For the text-containing cell, return its midpoint in [x, y] coordinate format. 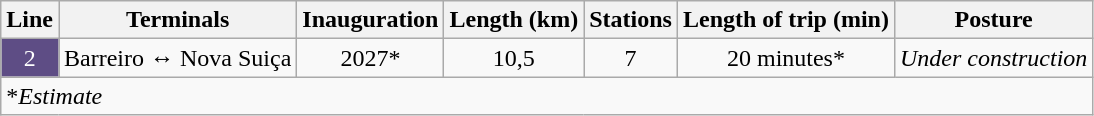
20 minutes* [786, 58]
Length of trip (min) [786, 20]
2 [30, 58]
Under construction [993, 58]
Line [30, 20]
*Estimate [547, 96]
Terminals [177, 20]
Length (km) [514, 20]
Stations [631, 20]
Barreiro ↔ Nova Suiça [177, 58]
7 [631, 58]
10,5 [514, 58]
2027* [370, 58]
Posture [993, 20]
Inauguration [370, 20]
